For the text-containing cell, return its midpoint in [x, y] coordinate format. 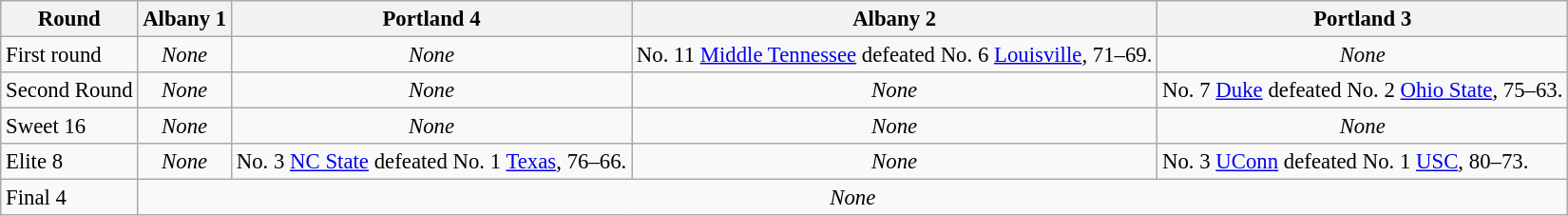
Round [69, 19]
Albany 1 [184, 19]
No. 3 NC State defeated No. 1 Texas, 76–66. [431, 162]
First round [69, 55]
Portland 3 [1363, 19]
Sweet 16 [69, 127]
Portland 4 [431, 19]
Final 4 [69, 198]
Elite 8 [69, 162]
No. 7 Duke defeated No. 2 Ohio State, 75–63. [1363, 90]
Second Round [69, 90]
Albany 2 [895, 19]
No. 11 Middle Tennessee defeated No. 6 Louisville, 71–69. [895, 55]
No. 3 UConn defeated No. 1 USC, 80–73. [1363, 162]
